Pinpoint the cell where the given text exists, returning its (x, y) midpoint coordinate. 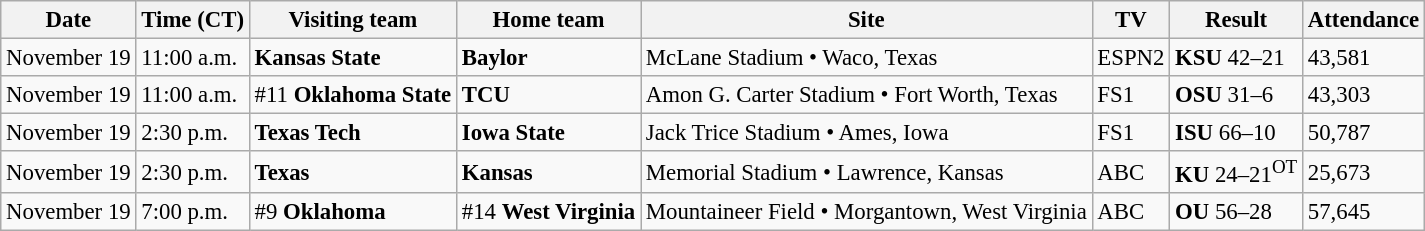
TCU (549, 95)
KSU 42–21 (1236, 58)
Jack Trice Stadium • Ames, Iowa (867, 133)
25,673 (1363, 172)
KU 24–21OT (1236, 172)
Texas Tech (352, 133)
Date (68, 20)
OSU 31–6 (1236, 95)
ISU 66–10 (1236, 133)
43,581 (1363, 58)
Attendance (1363, 20)
Iowa State (549, 133)
McLane Stadium • Waco, Texas (867, 58)
Baylor (549, 58)
ABC (1131, 172)
ESPN2 (1131, 58)
Memorial Stadium • Lawrence, Kansas (867, 172)
Kansas State (352, 58)
Texas (352, 172)
Home team (549, 20)
Result (1236, 20)
43,303 (1363, 95)
50,787 (1363, 133)
Kansas (549, 172)
Visiting team (352, 20)
Amon G. Carter Stadium • Fort Worth, Texas (867, 95)
TV (1131, 20)
Time (CT) (192, 20)
Site (867, 20)
#11 Oklahoma State (352, 95)
